Pinpoint the cell where the given text exists, returning its [X, Y] midpoint coordinate. 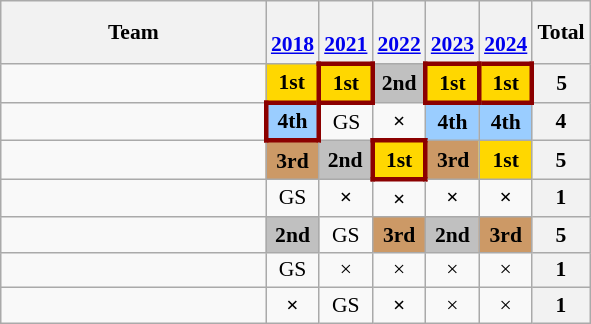
2021 [346, 32]
2022 [398, 32]
4 [560, 122]
Total [560, 32]
Team [134, 32]
2024 [506, 32]
2023 [452, 32]
2018 [292, 32]
